Extract the (X, Y) coordinate from the center of the cell holding the provided text.  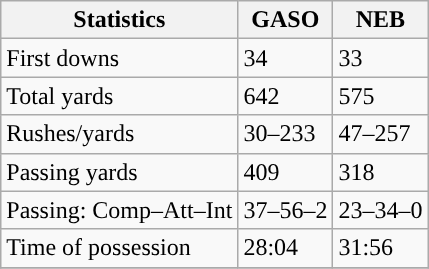
409 (286, 172)
28:04 (286, 248)
Total yards (120, 96)
47–257 (380, 134)
30–233 (286, 134)
575 (380, 96)
Passing: Comp–Att–Int (120, 210)
642 (286, 96)
Rushes/yards (120, 134)
Passing yards (120, 172)
34 (286, 58)
First downs (120, 58)
Time of possession (120, 248)
33 (380, 58)
NEB (380, 20)
23–34–0 (380, 210)
37–56–2 (286, 210)
Statistics (120, 20)
31:56 (380, 248)
GASO (286, 20)
318 (380, 172)
